Detect which cell encompasses the target text, then output its [x, y] center coordinate. 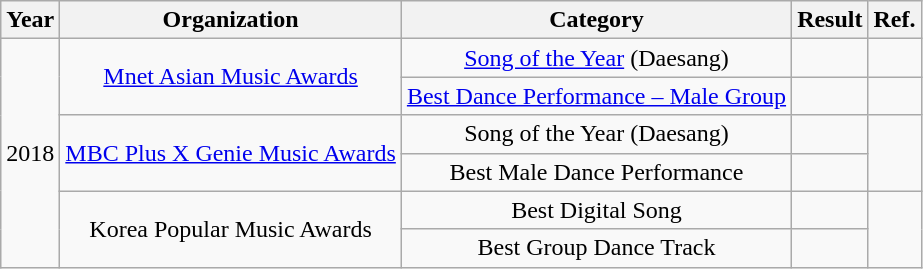
Ref. [894, 20]
Best Dance Performance – Male Group [596, 96]
MBC Plus X Genie Music Awards [231, 153]
Mnet Asian Music Awards [231, 77]
Best Male Dance Performance [596, 172]
Best Group Dance Track [596, 248]
Category [596, 20]
Year [30, 20]
Result [830, 20]
Korea Popular Music Awards [231, 229]
Organization [231, 20]
2018 [30, 153]
Best Digital Song [596, 210]
